Return [X, Y] of the center of cell containing provided text 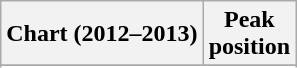
Chart (2012–2013) [102, 34]
Peakposition [249, 34]
